Search for the cell housing the specified text and yield its (X, Y) center coordinate. 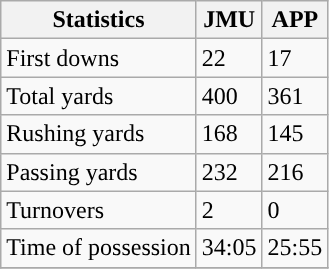
25:55 (295, 248)
2 (229, 210)
400 (229, 96)
First downs (99, 58)
Turnovers (99, 210)
Passing yards (99, 172)
232 (229, 172)
168 (229, 134)
361 (295, 96)
22 (229, 58)
34:05 (229, 248)
17 (295, 58)
Total yards (99, 96)
APP (295, 20)
Rushing yards (99, 134)
Statistics (99, 20)
216 (295, 172)
0 (295, 210)
JMU (229, 20)
Time of possession (99, 248)
145 (295, 134)
